From the cell containing the given text, extract its center point as (X, Y) coordinate. 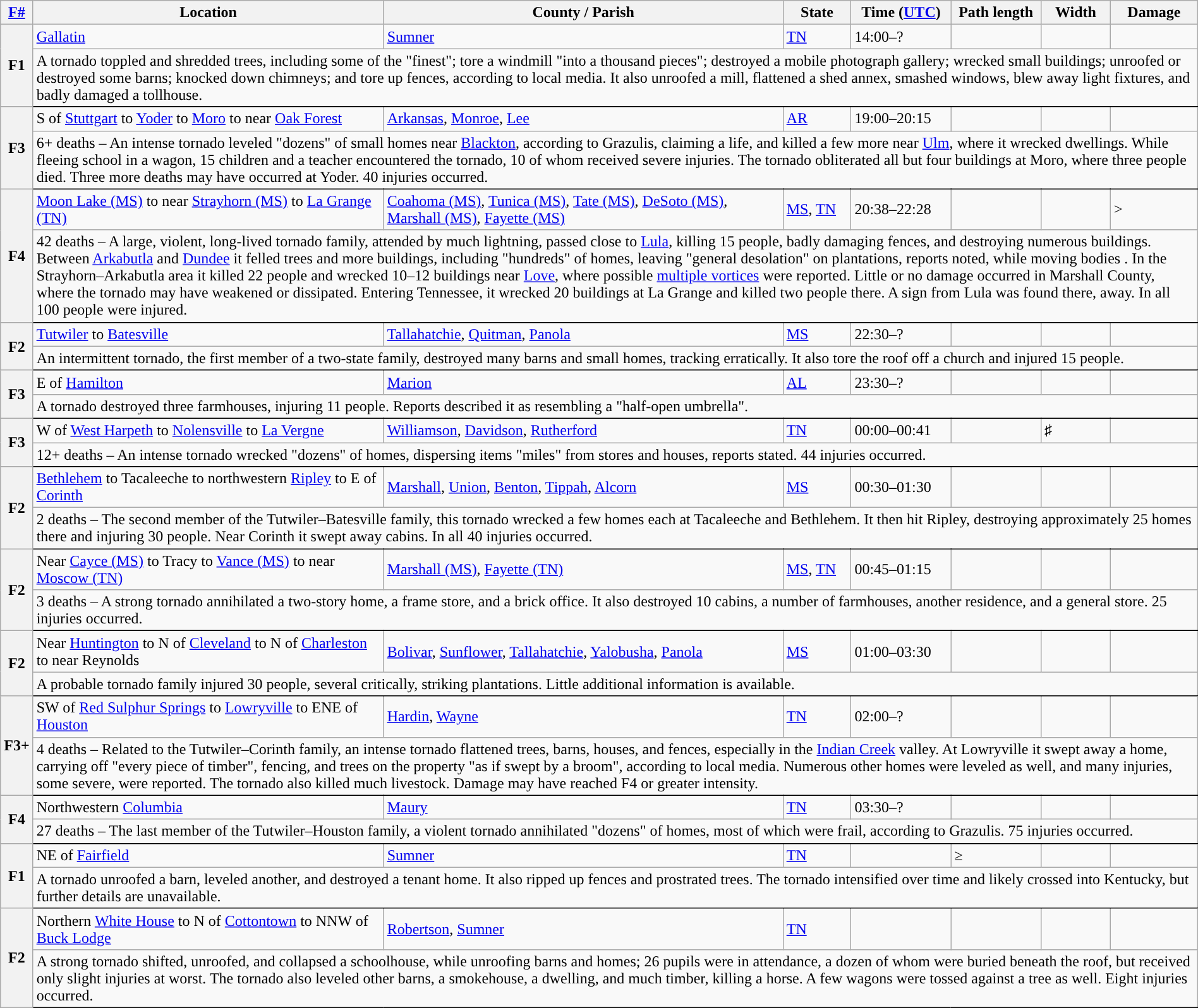
00:00–00:41 (901, 430)
03:30–? (901, 807)
NE of Fairfield (209, 855)
Williamson, Davidson, Rutherford (583, 430)
Path length (996, 13)
01:00–03:30 (901, 652)
20:38–22:28 (901, 210)
Bolivar, Sunflower, Tallahatchie, Yalobusha, Panola (583, 652)
Maury (583, 807)
Time (UTC) (901, 13)
♯ (1075, 430)
A probable tornado family injured 30 people, several critically, striking plantations. Little additional information is available. (615, 684)
Bethlehem to Tacaleeche to northwestern Ripley to E of Corinth (209, 488)
02:00–? (901, 716)
Damage (1154, 13)
F3+ (16, 745)
14:00–? (901, 37)
Tallahatchie, Quitman, Panola (583, 334)
Coahoma (MS), Tunica (MS), Tate (MS), DeSoto (MS), Marshall (MS), Fayette (MS) (583, 210)
00:45–01:15 (901, 570)
Location (209, 13)
AR (817, 119)
Northern White House to N of Cottontown to NNW of Buck Lodge (209, 928)
S of Stuttgart to Yoder to Moro to near Oak Forest (209, 119)
Width (1075, 13)
E of Hamilton (209, 382)
Marion (583, 382)
Near Huntington to N of Cleveland to N of Charleston to near Reynolds (209, 652)
Hardin, Wayne (583, 716)
19:00–20:15 (901, 119)
A tornado destroyed three farmhouses, injuring 11 people. Reports described it as resembling a "half-open umbrella". (615, 406)
Marshall (MS), Fayette (TN) (583, 570)
22:30–? (901, 334)
> (1154, 210)
Northwestern Columbia (209, 807)
Marshall, Union, Benton, Tippah, Alcorn (583, 488)
State (817, 13)
Gallatin (209, 37)
AL (817, 382)
W of West Harpeth to Nolensville to La Vergne (209, 430)
Near Cayce (MS) to Tracy to Vance (MS) to near Moscow (TN) (209, 570)
12+ deaths – An intense tornado wrecked "dozens" of homes, dispersing items "miles" from stores and houses, reports stated. 44 injuries occurred. (615, 454)
County / Parish (583, 13)
F# (16, 13)
Arkansas, Monroe, Lee (583, 119)
SW of Red Sulphur Springs to Lowryville to ENE of Houston (209, 716)
00:30–01:30 (901, 488)
Moon Lake (MS) to near Strayhorn (MS) to La Grange (TN) (209, 210)
Robertson, Sumner (583, 928)
Tutwiler to Batesville (209, 334)
23:30–? (901, 382)
≥ (996, 855)
